Search for the cell housing the specified text and yield its (x, y) center coordinate. 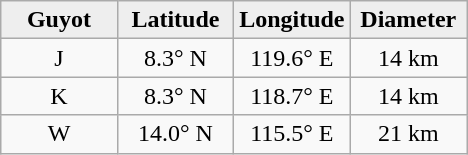
K (59, 96)
Guyot (59, 20)
Diameter (408, 20)
W (59, 134)
Longitude (292, 20)
J (59, 58)
115.5° E (292, 134)
118.7° E (292, 96)
119.6° E (292, 58)
Latitude (175, 20)
14.0° N (175, 134)
21 km (408, 134)
